From the cell containing the given text, extract its center point as [x, y] coordinate. 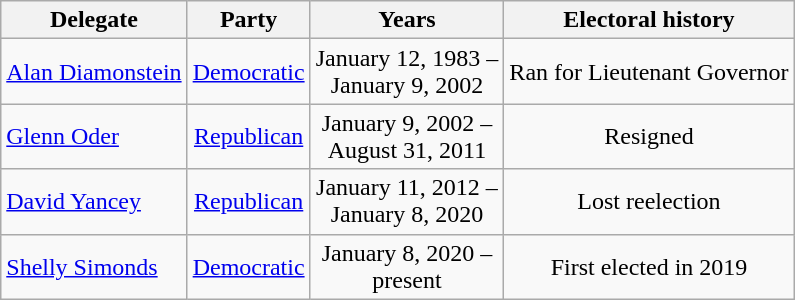
Party [248, 20]
Delegate [94, 20]
Ran for Lieutenant Governor [649, 72]
Glenn Oder [94, 136]
Resigned [649, 136]
Electoral history [649, 20]
January 9, 2002 –August 31, 2011 [407, 136]
Lost reelection [649, 202]
First elected in 2019 [649, 266]
Shelly Simonds [94, 266]
Years [407, 20]
Alan Diamonstein [94, 72]
January 11, 2012 – January 8, 2020 [407, 202]
David Yancey [94, 202]
January 8, 2020 –present [407, 266]
January 12, 1983 –January 9, 2002 [407, 72]
